Identify which cell holds the provided text, then report its [X, Y] central coordinate. 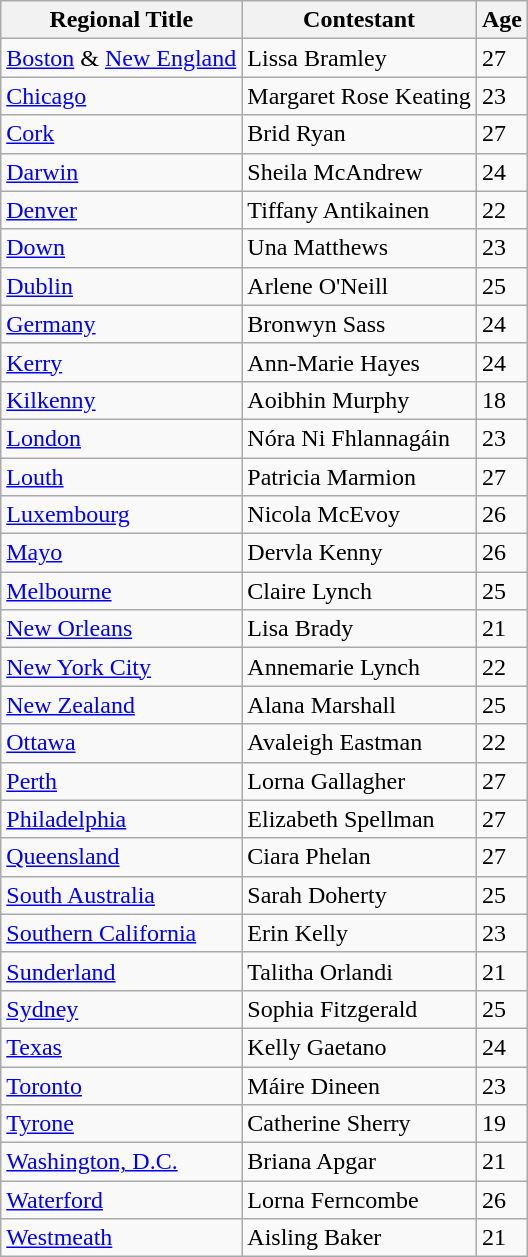
New Zealand [122, 705]
Briana Apgar [360, 1162]
19 [502, 1124]
Washington, D.C. [122, 1162]
Age [502, 20]
Texas [122, 1047]
Sheila McAndrew [360, 172]
Louth [122, 477]
Chicago [122, 96]
South Australia [122, 895]
Boston & New England [122, 58]
Perth [122, 781]
Nicola McEvoy [360, 515]
Elizabeth Spellman [360, 819]
Catherine Sherry [360, 1124]
Lisa Brady [360, 629]
Kerry [122, 362]
Melbourne [122, 591]
New Orleans [122, 629]
Darwin [122, 172]
Claire Lynch [360, 591]
Contestant [360, 20]
Regional Title [122, 20]
Lorna Ferncombe [360, 1200]
Ciara Phelan [360, 857]
Bronwyn Sass [360, 324]
18 [502, 400]
Down [122, 248]
London [122, 438]
Erin Kelly [360, 933]
Dublin [122, 286]
Alana Marshall [360, 705]
Mayo [122, 553]
Cork [122, 134]
Philadelphia [122, 819]
Arlene O'Neill [360, 286]
Aoibhin Murphy [360, 400]
Waterford [122, 1200]
Luxembourg [122, 515]
Denver [122, 210]
New York City [122, 667]
Westmeath [122, 1238]
Southern California [122, 933]
Queensland [122, 857]
Patricia Marmion [360, 477]
Sunderland [122, 971]
Margaret Rose Keating [360, 96]
Sarah Doherty [360, 895]
Lorna Gallagher [360, 781]
Toronto [122, 1085]
Ann-Marie Hayes [360, 362]
Tiffany Antikainen [360, 210]
Nóra Ni Fhlannagáin [360, 438]
Sophia Fitzgerald [360, 1009]
Dervla Kenny [360, 553]
Annemarie Lynch [360, 667]
Aisling Baker [360, 1238]
Ottawa [122, 743]
Tyrone [122, 1124]
Avaleigh Eastman [360, 743]
Lissa Bramley [360, 58]
Brid Ryan [360, 134]
Kelly Gaetano [360, 1047]
Una Matthews [360, 248]
Sydney [122, 1009]
Germany [122, 324]
Kilkenny [122, 400]
Máire Dineen [360, 1085]
Talitha Orlandi [360, 971]
